Search for the cell housing the specified text and yield its (X, Y) center coordinate. 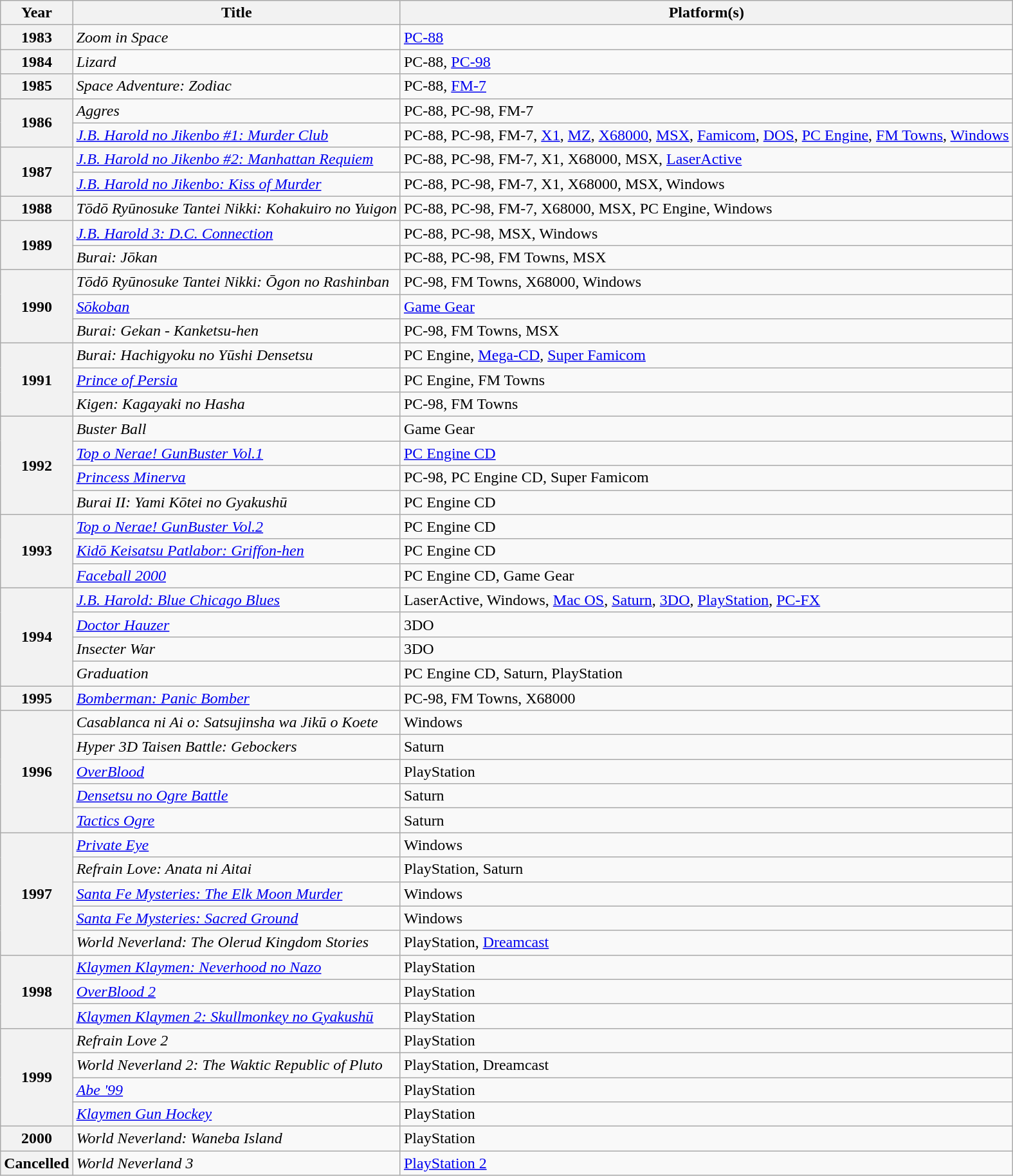
PC-98, PC Engine CD, Super Famicom (706, 478)
Faceball 2000 (237, 575)
1988 (37, 208)
Bomberman: Panic Bomber (237, 698)
Santa Fe Mysteries: Sacred Ground (237, 918)
J.B. Harold: Blue Chicago Blues (237, 600)
Private Eye (237, 845)
J.B. Harold 3: D.C. Connection (237, 233)
Top o Nerae! GunBuster Vol.1 (237, 453)
1993 (37, 551)
Doctor Hauzer (237, 624)
Burai: Hachigyoku no Yūshi Densetsu (237, 356)
PC-98, FM Towns, MSX (706, 331)
Insecter War (237, 649)
OverBlood (237, 772)
Lizard (237, 62)
Casablanca ni Ai o: Satsujinsha wa Jikū o Koete (237, 723)
Klaymen Klaymen 2: Skullmonkey no Gyakushū (237, 1016)
PC-88, PC-98, FM-7, X1, X68000, MSX, Windows (706, 184)
Cancelled (37, 1163)
Densetsu no Ogre Battle (237, 796)
1984 (37, 62)
Graduation (237, 673)
Burai: Jōkan (237, 257)
Platform(s) (706, 13)
1990 (37, 306)
PC Engine CD, Game Gear (706, 575)
1992 (37, 466)
PC-88 (706, 37)
J.B. Harold no Jikenbo: Kiss of Murder (237, 184)
PC-98, FM Towns (706, 404)
Tōdō Ryūnosuke Tantei Nikki: Kohakuiro no Yuigon (237, 208)
Prince of Persia (237, 380)
PC-88, FM-7 (706, 86)
Burai II: Yami Kōtei no Gyakushū (237, 502)
Zoom in Space (237, 37)
Top o Nerae! GunBuster Vol.2 (237, 527)
LaserActive, Windows, Mac OS, Saturn, 3DO, PlayStation, PC-FX (706, 600)
World Neverland 2: The Waktic Republic of Pluto (237, 1065)
Kidō Keisatsu Patlabor: Griffon-hen (237, 551)
Abe '99 (237, 1090)
Refrain Love: Anata ni Aitai (237, 869)
Hyper 3D Taisen Battle: Gebockers (237, 747)
Klaymen Klaymen: Neverhood no Nazo (237, 967)
PC-88, PC-98, FM-7, X1, MZ, X68000, MSX, Famicom, DOS, PC Engine, FM Towns, Windows (706, 135)
PC-88, PC-98 (706, 62)
Burai: Gekan - Kanketsu-hen (237, 331)
PC-88, PC-98, FM-7, X68000, MSX, PC Engine, Windows (706, 208)
OverBlood 2 (237, 991)
Sōkoban (237, 307)
Space Adventure: Zodiac (237, 86)
Tactics Ogre (237, 820)
J.B. Harold no Jikenbo #1: Murder Club (237, 135)
Klaymen Gun Hockey (237, 1114)
Year (37, 13)
PC Engine CD, Saturn, PlayStation (706, 673)
PC-88, PC-98, FM Towns, MSX (706, 257)
PC-98, FM Towns, X68000 (706, 698)
1994 (37, 637)
PlayStation 2 (706, 1163)
PC-98, FM Towns, X68000, Windows (706, 282)
1983 (37, 37)
1995 (37, 698)
PC-88, PC-98, FM-7 (706, 111)
PC-88, PC-98, FM-7, X1, X68000, MSX, LaserActive (706, 159)
PC Engine, Mega-CD, Super Famicom (706, 356)
Aggres (237, 111)
Princess Minerva (237, 478)
PlayStation, Saturn (706, 869)
World Neverland: The Olerud Kingdom Stories (237, 943)
2000 (37, 1139)
Santa Fe Mysteries: The Elk Moon Murder (237, 894)
World Neverland: Waneba Island (237, 1139)
Buster Ball (237, 429)
1999 (37, 1077)
1986 (37, 123)
1989 (37, 245)
Kigen: Kagayaki no Hasha (237, 404)
PC Engine, FM Towns (706, 380)
1996 (37, 772)
1997 (37, 894)
1985 (37, 86)
Title (237, 13)
1998 (37, 991)
J.B. Harold no Jikenbo #2: Manhattan Requiem (237, 159)
Tōdō Ryūnosuke Tantei Nikki: Ōgon no Rashinban (237, 282)
PC-88, PC-98, MSX, Windows (706, 233)
1987 (37, 172)
Refrain Love 2 (237, 1040)
1991 (37, 380)
World Neverland 3 (237, 1163)
